Scan for the cell matching the given text and deliver its (X, Y) coordinate at center. 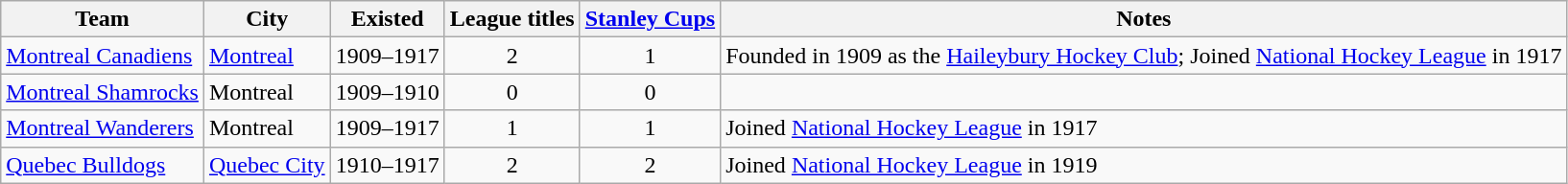
City (267, 19)
Existed (388, 19)
Notes (1144, 19)
Montreal Shamrocks (103, 92)
1910–1917 (388, 165)
League titles (512, 19)
Montreal Wanderers (103, 128)
Joined National Hockey League in 1919 (1144, 165)
Montreal Canadiens (103, 56)
Stanley Cups (650, 19)
Quebec Bulldogs (103, 165)
Quebec City (267, 165)
Team (103, 19)
Founded in 1909 as the Haileybury Hockey Club; Joined National Hockey League in 1917 (1144, 56)
Joined National Hockey League in 1917 (1144, 128)
1909–1910 (388, 92)
